Determine the [X, Y] coordinate at the center of the cell enclosing the given text.  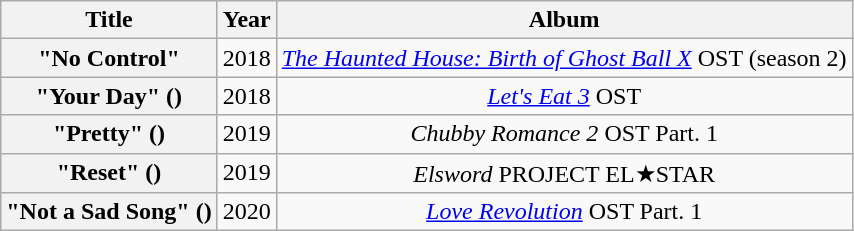
"Your Day" () [109, 96]
"No Control" [109, 58]
2020 [246, 212]
"Pretty" () [109, 134]
The Haunted House: Birth of Ghost Ball X OST (season 2) [564, 58]
Chubby Romance 2 OST Part. 1 [564, 134]
Elsword PROJECT EL★STAR [564, 173]
Let's Eat 3 OST [564, 96]
"Not a Sad Song" () [109, 212]
Album [564, 20]
"Reset" () [109, 173]
Year [246, 20]
Title [109, 20]
Love Revolution OST Part. 1 [564, 212]
